Determine the (X, Y) coordinate at the center of the cell enclosing the given text.  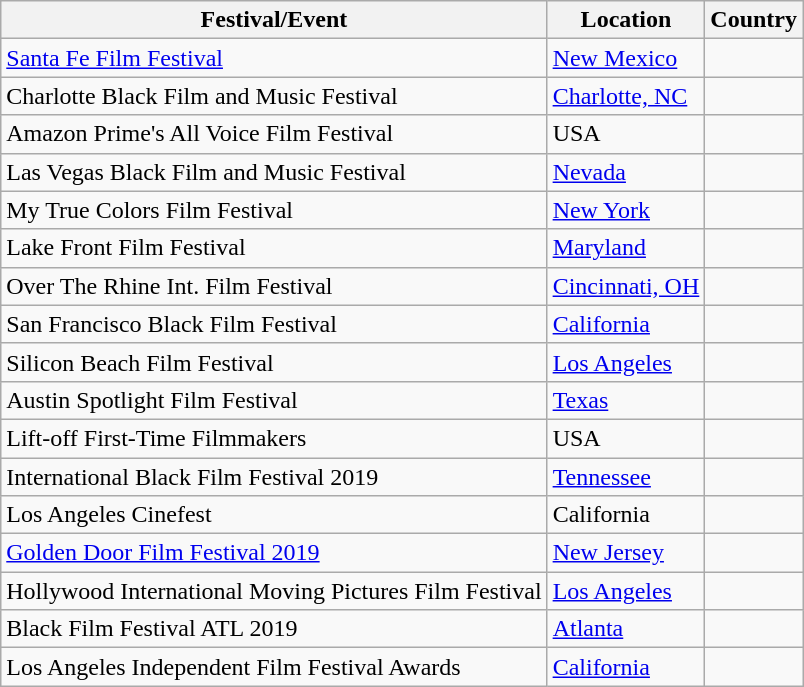
New York (626, 210)
Over The Rhine Int. Film Festival (274, 286)
Hollywood International Moving Pictures Film Festival (274, 591)
Las Vegas Black Film and Music Festival (274, 172)
New Mexico (626, 58)
Nevada (626, 172)
Los Angeles Cinefest (274, 515)
Black Film Festival ATL 2019 (274, 629)
Charlotte Black Film and Music Festival (274, 96)
Golden Door Film Festival 2019 (274, 553)
San Francisco Black Film Festival (274, 324)
Cincinnati, OH (626, 286)
Location (626, 20)
Amazon Prime's All Voice Film Festival (274, 134)
Atlanta (626, 629)
International Black Film Festival 2019 (274, 477)
New Jersey (626, 553)
Santa Fe Film Festival (274, 58)
Texas (626, 400)
My True Colors Film Festival (274, 210)
Lake Front Film Festival (274, 248)
Tennessee (626, 477)
Charlotte, NC (626, 96)
Festival/Event (274, 20)
Country (754, 20)
Los Angeles Independent Film Festival Awards (274, 667)
Austin Spotlight Film Festival (274, 400)
Silicon Beach Film Festival (274, 362)
Lift-off First-Time Filmmakers (274, 438)
Maryland (626, 248)
